Return the [X, Y] coordinate for the center point of the cell that contains the specified text.  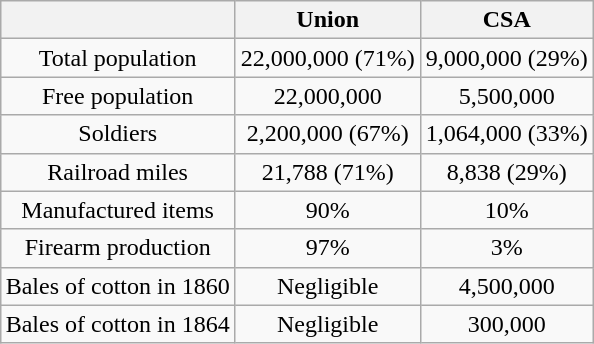
90% [328, 210]
3% [506, 248]
Bales of cotton in 1860 [118, 286]
97% [328, 248]
Union [328, 20]
5,500,000 [506, 96]
2,200,000 (67%) [328, 134]
CSA [506, 20]
22,000,000 [328, 96]
Bales of cotton in 1864 [118, 324]
Firearm production [118, 248]
Free population [118, 96]
10% [506, 210]
4,500,000 [506, 286]
1,064,000 (33%) [506, 134]
22,000,000 (71%) [328, 58]
21,788 (71%) [328, 172]
300,000 [506, 324]
Total population [118, 58]
Manufactured items [118, 210]
Railroad miles [118, 172]
8,838 (29%) [506, 172]
9,000,000 (29%) [506, 58]
Soldiers [118, 134]
